Provide the [x, y] coordinate of the cell's center where the given text is located.  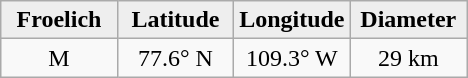
Latitude [175, 20]
77.6° N [175, 58]
M [59, 58]
Longitude [292, 20]
29 km [408, 58]
Diameter [408, 20]
Froelich [59, 20]
109.3° W [292, 58]
